Scan for the cell matching the given text and deliver its (X, Y) coordinate at center. 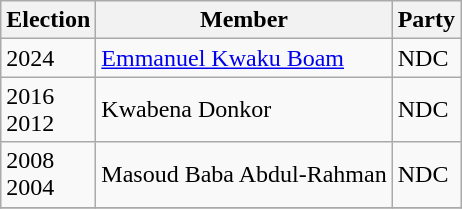
Kwabena Donkor (244, 110)
Masoud Baba Abdul-Rahman (244, 174)
2024 (48, 58)
Party (426, 20)
20162012 (48, 110)
Emmanuel Kwaku Boam (244, 58)
20082004 (48, 174)
Election (48, 20)
Member (244, 20)
